Return the [x, y] coordinate for the center point of the cell that contains the specified text.  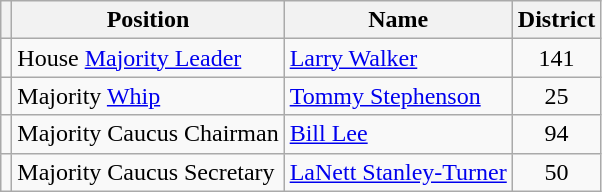
50 [556, 172]
Majority Caucus Chairman [148, 134]
Majority Whip [148, 96]
94 [556, 134]
Position [148, 20]
Bill Lee [398, 134]
Name [398, 20]
Majority Caucus Secretary [148, 172]
District [556, 20]
House Majority Leader [148, 58]
Tommy Stephenson [398, 96]
141 [556, 58]
LaNett Stanley-Turner [398, 172]
25 [556, 96]
Larry Walker [398, 58]
